Return (x, y) of the center of cell containing provided text 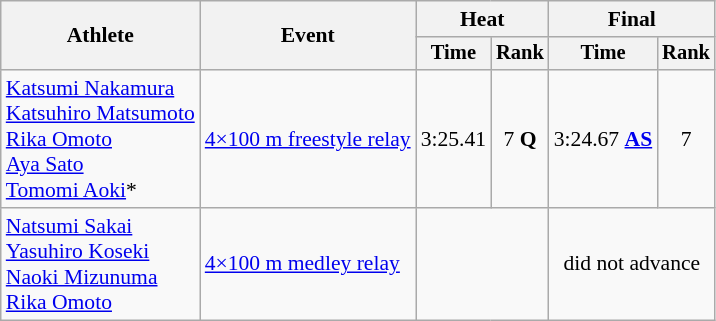
7 Q (520, 139)
3:24.67 AS (603, 139)
4×100 m freestyle relay (308, 139)
Natsumi SakaiYasuhiro KosekiNaoki MizunumaRika Omoto (100, 264)
did not advance (632, 264)
3:25.41 (454, 139)
Heat (482, 19)
4×100 m medley relay (308, 264)
Final (632, 19)
Event (308, 36)
Katsumi NakamuraKatsuhiro MatsumotoRika OmotoAya SatoTomomi Aoki* (100, 139)
Athlete (100, 36)
7 (686, 139)
